Output the (X, Y) coordinate of the center of the cell containing the given text.  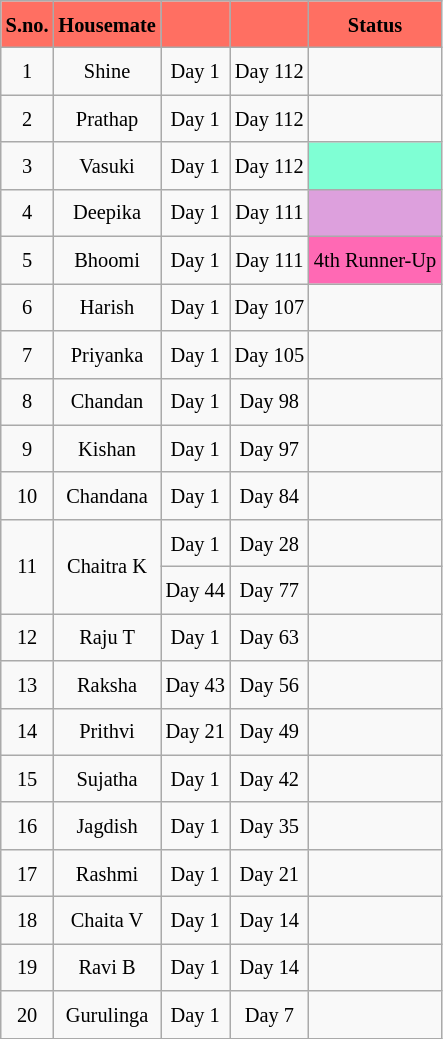
Gurulinga (106, 1014)
Day 77 (270, 590)
Chandana (106, 496)
20 (28, 1014)
4 (28, 212)
16 (28, 826)
2 (28, 118)
11 (28, 566)
6 (28, 306)
Raksha (106, 684)
3 (28, 166)
Ravi B (106, 966)
S.no. (28, 24)
Day 43 (196, 684)
5 (28, 260)
Kishan (106, 448)
Day 49 (270, 732)
Day 44 (196, 590)
Day 84 (270, 496)
Harish (106, 306)
Bhoomi (106, 260)
Rashmi (106, 872)
4th Runner-Up (375, 260)
14 (28, 732)
Day 56 (270, 684)
Chaitra K (106, 566)
15 (28, 778)
Day 105 (270, 354)
19 (28, 966)
Housemate (106, 24)
Shine (106, 72)
Prathap (106, 118)
13 (28, 684)
8 (28, 402)
7 (28, 354)
Prithvi (106, 732)
18 (28, 920)
Day 98 (270, 402)
Day 7 (270, 1014)
Day 28 (270, 542)
Day 42 (270, 778)
10 (28, 496)
Deepika (106, 212)
Status (375, 24)
Day 97 (270, 448)
Day 63 (270, 636)
17 (28, 872)
12 (28, 636)
Jagdish (106, 826)
Priyanka (106, 354)
Day 107 (270, 306)
Chaita V (106, 920)
Day 35 (270, 826)
Raju T (106, 636)
Vasuki (106, 166)
9 (28, 448)
Sujatha (106, 778)
1 (28, 72)
Chandan (106, 402)
